Determine the [x, y] coordinate at the center of the cell enclosing the given text.  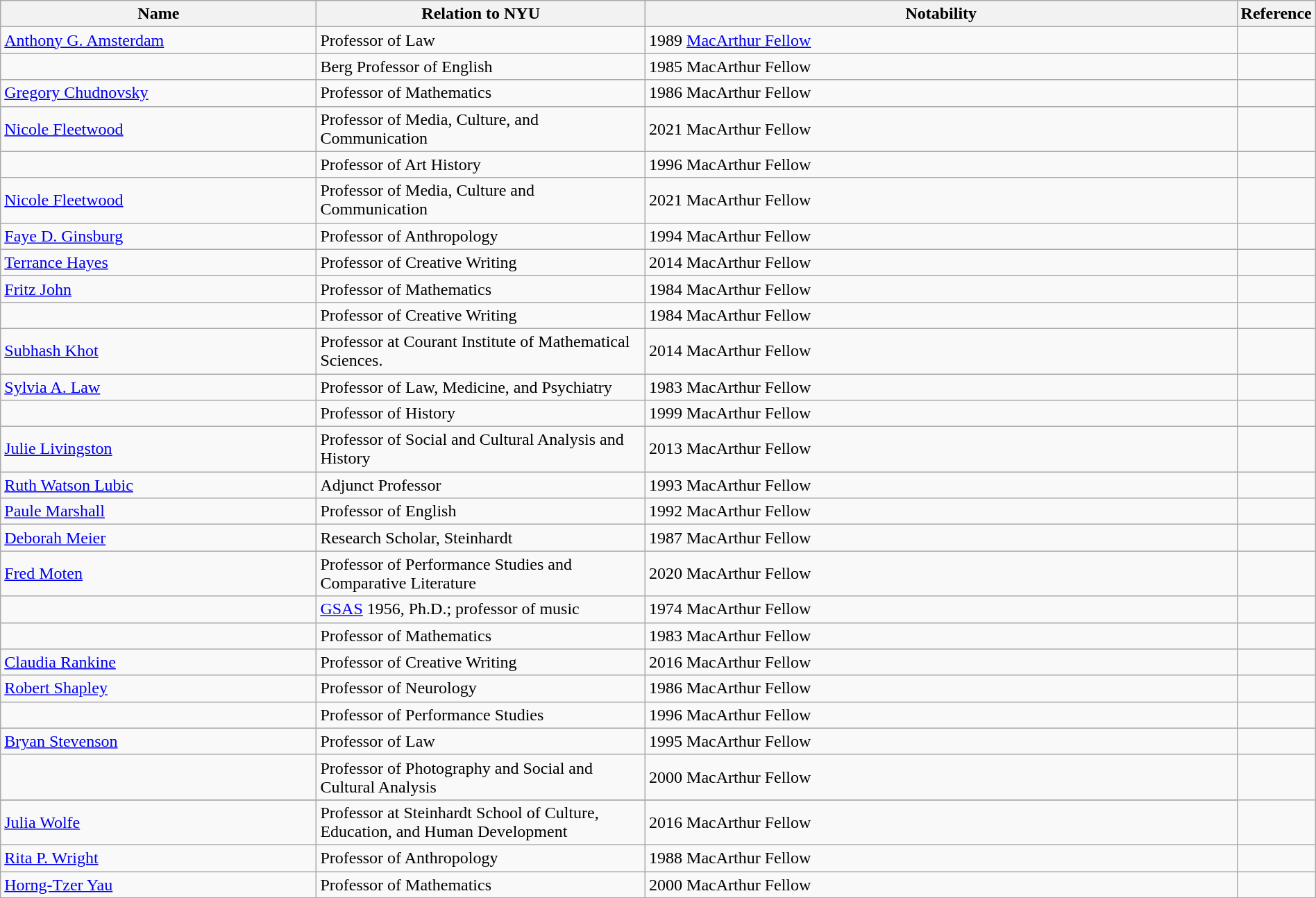
Professor of Performance Studies [481, 715]
Gregory Chudnovsky [158, 93]
Professor of Social and Cultural Analysis and History [481, 450]
1992 MacArthur Fellow [941, 511]
Professor of English [481, 511]
1999 MacArthur Fellow [941, 414]
1995 MacArthur Fellow [941, 741]
Research Scholar, Steinhardt [481, 538]
Bryan Stevenson [158, 741]
Notability [941, 14]
Terrance Hayes [158, 262]
Claudia Rankine [158, 662]
Faye D. Ginsburg [158, 236]
Professor of Neurology [481, 688]
GSAS 1956, Ph.D.; professor of music [481, 609]
Professor of Media, Culture, and Communication [481, 129]
Adjunct Professor [481, 485]
Professor of History [481, 414]
Ruth Watson Lubic [158, 485]
Relation to NYU [481, 14]
1985 MacArthur Fellow [941, 67]
Deborah Meier [158, 538]
Reference [1276, 14]
Robert Shapley [158, 688]
Professor at Steinhardt School of Culture, Education, and Human Development [481, 822]
Horng-Tzer Yau [158, 885]
Julia Wolfe [158, 822]
1989 MacArthur Fellow [941, 40]
Name [158, 14]
Professor of Performance Studies and Comparative Literature [481, 573]
1987 MacArthur Fellow [941, 538]
Fritz John [158, 289]
1988 MacArthur Fellow [941, 858]
1993 MacArthur Fellow [941, 485]
Sylvia A. Law [158, 387]
Anthony G. Amsterdam [158, 40]
Professor at Courant Institute of Mathematical Sciences. [481, 351]
Professor of Art History [481, 164]
Fred Moten [158, 573]
1994 MacArthur Fellow [941, 236]
Julie Livingston [158, 450]
2013 MacArthur Fellow [941, 450]
Rita P. Wright [158, 858]
Professor of Media, Culture and Communication [481, 200]
Professor of Photography and Social and Cultural Analysis [481, 777]
Berg Professor of English [481, 67]
Professor of Law, Medicine, and Psychiatry [481, 387]
1974 MacArthur Fellow [941, 609]
Paule Marshall [158, 511]
2020 MacArthur Fellow [941, 573]
Subhash Khot [158, 351]
